Provide the [X, Y] coordinate of the cell's center where the given text is located.  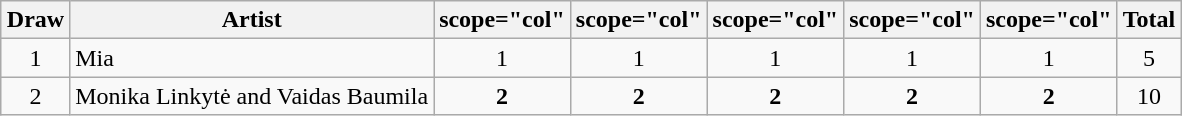
10 [1149, 96]
Mia [252, 58]
Total [1149, 20]
Monika Linkytė and Vaidas Baumila [252, 96]
Artist [252, 20]
5 [1149, 58]
Draw [35, 20]
